Output the (X, Y) coordinate of the center of the cell containing the given text.  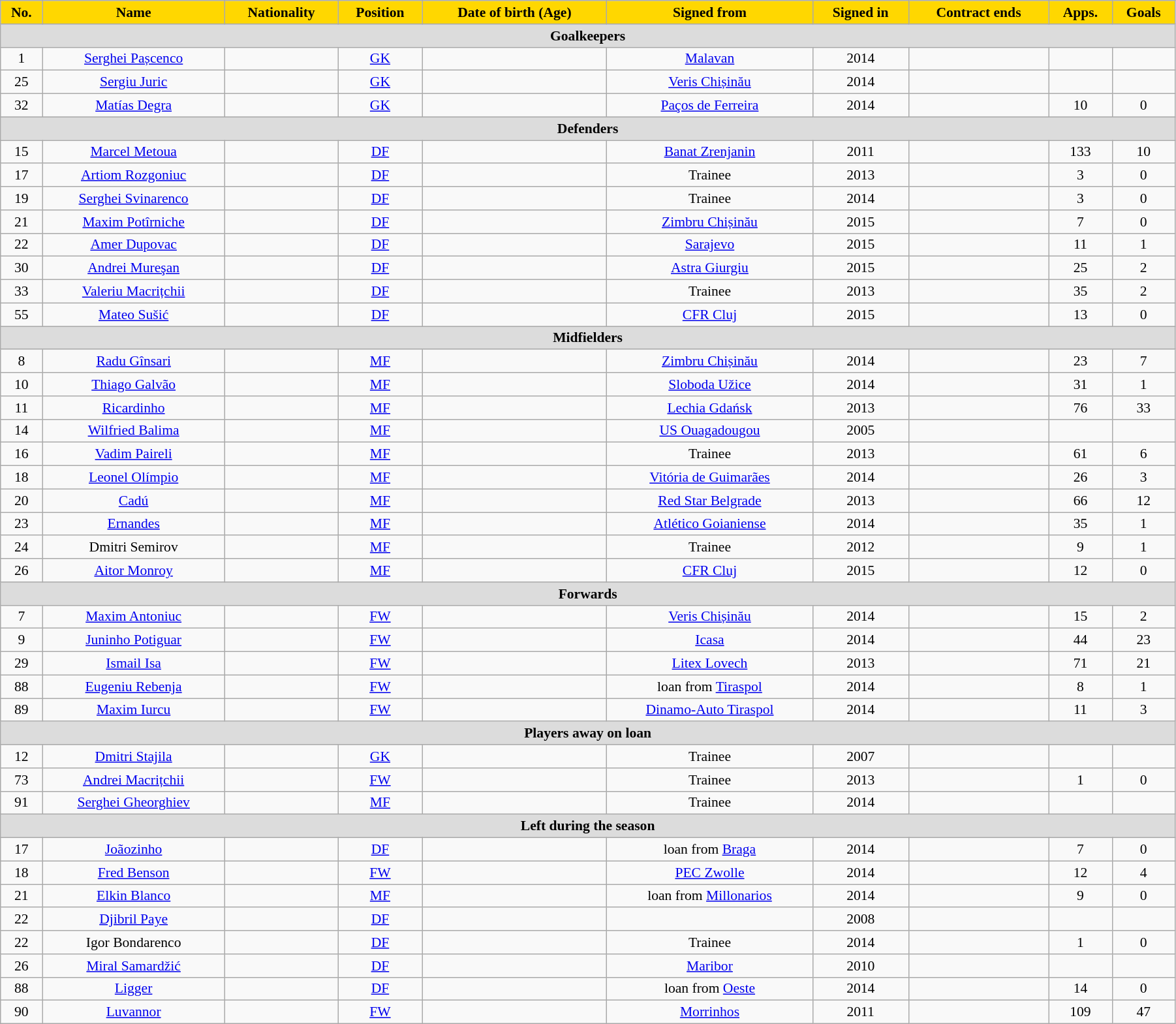
90 (22, 1012)
Sarajevo (710, 245)
Maxim Antoniuc (134, 617)
Eugeniu Rebenja (134, 687)
Dinamo-Auto Tiraspol (710, 710)
13 (1081, 315)
4 (1143, 873)
Andrei Mureşan (134, 268)
Players away on loan (588, 734)
Icasa (710, 640)
47 (1143, 1012)
Ernandes (134, 524)
Contract ends (979, 12)
2007 (860, 756)
Igor Bondarenco (134, 942)
Position (380, 12)
Atlético Goianiense (710, 524)
55 (22, 315)
Ismail Isa (134, 664)
2005 (860, 431)
Dmitri Semirov (134, 548)
2010 (860, 966)
Defenders (588, 129)
No. (22, 12)
Left during the season (588, 826)
32 (22, 106)
Aitor Monroy (134, 570)
91 (22, 803)
Serghei Gheorghiev (134, 803)
Litex Lovech (710, 664)
Signed in (860, 12)
Lechia Gdańsk (710, 408)
71 (1081, 664)
Nationality (281, 12)
Ricardinho (134, 408)
Name (134, 12)
Astra Giurgiu (710, 268)
Marcel Metoua (134, 152)
Luvannor (134, 1012)
Vitória de Guimarães (710, 478)
24 (22, 548)
73 (22, 780)
Matías Degra (134, 106)
30 (22, 268)
Goals (1143, 12)
66 (1081, 501)
31 (1081, 384)
133 (1081, 152)
Malavan (710, 59)
loan from Tiraspol (710, 687)
Amer Dupovac (134, 245)
Red Star Belgrade (710, 501)
Joãozinho (134, 850)
Miral Samardžić (134, 966)
Maxim Iurcu (134, 710)
Sloboda Užice (710, 384)
Djibril Paye (134, 920)
Fred Benson (134, 873)
Sergiu Juric (134, 82)
Cadú (134, 501)
US Ouagadougou (710, 431)
loan from Braga (710, 850)
Radu Gînsari (134, 362)
19 (22, 198)
Serghei Svinarenco (134, 198)
Andrei Macrițchii (134, 780)
Artiom Rozgoniuc (134, 176)
Goalkeepers (588, 36)
Date of birth (Age) (514, 12)
20 (22, 501)
44 (1081, 640)
Leonel Olímpio (134, 478)
Maribor (710, 966)
Paços de Ferreira (710, 106)
Midfielders (588, 338)
Apps. (1081, 12)
Serghei Pașcenco (134, 59)
2008 (860, 920)
6 (1143, 454)
61 (1081, 454)
Juninho Potiguar (134, 640)
Thiago Galvão (134, 384)
Maxim Potîrniche (134, 222)
2012 (860, 548)
loan from Oeste (710, 989)
Ligger (134, 989)
Forwards (588, 594)
16 (22, 454)
Mateo Sušić (134, 315)
Valeriu Macrițchii (134, 292)
109 (1081, 1012)
Elkin Blanco (134, 896)
Wilfried Balima (134, 431)
Morrinhos (710, 1012)
Banat Zrenjanin (710, 152)
Vadim Paireli (134, 454)
PEC Zwolle (710, 873)
76 (1081, 408)
Signed from (710, 12)
Dmitri Stajila (134, 756)
29 (22, 664)
89 (22, 710)
loan from Millonarios (710, 896)
